Extract the (x, y) coordinate from the center of the cell holding the provided text.  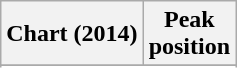
Chart (2014) (72, 34)
Peakposition (189, 34)
